For the text-containing cell, return its midpoint in [x, y] coordinate format. 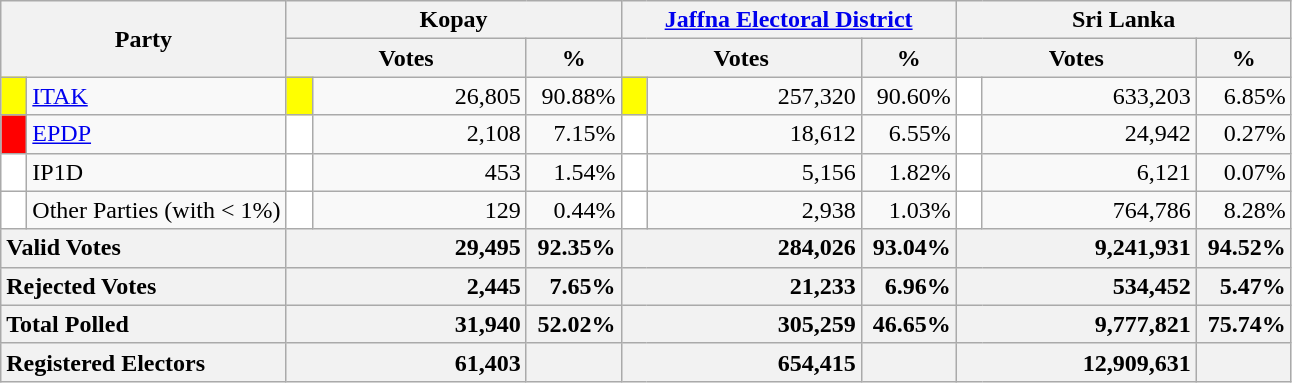
2,445 [406, 286]
46.65% [908, 324]
654,415 [741, 362]
Sri Lanka [1124, 20]
0.07% [1244, 172]
6.96% [908, 286]
453 [419, 172]
764,786 [1089, 210]
24,942 [1089, 134]
1.03% [908, 210]
94.52% [1244, 248]
52.02% [574, 324]
633,203 [1089, 96]
0.44% [574, 210]
Party [144, 39]
26,805 [419, 96]
2,108 [419, 134]
2,938 [754, 210]
Rejected Votes [144, 286]
Valid Votes [144, 248]
257,320 [754, 96]
6.85% [1244, 96]
534,452 [1076, 286]
9,777,821 [1076, 324]
29,495 [406, 248]
8.28% [1244, 210]
ITAK [156, 96]
0.27% [1244, 134]
1.54% [574, 172]
IP1D [156, 172]
90.60% [908, 96]
284,026 [741, 248]
21,233 [741, 286]
7.65% [574, 286]
EPDP [156, 134]
7.15% [574, 134]
5,156 [754, 172]
18,612 [754, 134]
6.55% [908, 134]
Kopay [454, 20]
129 [419, 210]
Other Parties (with < 1%) [156, 210]
Jaffna Electoral District [788, 20]
6,121 [1089, 172]
305,259 [741, 324]
5.47% [1244, 286]
90.88% [574, 96]
9,241,931 [1076, 248]
Registered Electors [144, 362]
93.04% [908, 248]
1.82% [908, 172]
61,403 [406, 362]
Total Polled [144, 324]
75.74% [1244, 324]
12,909,631 [1076, 362]
92.35% [574, 248]
31,940 [406, 324]
